Detect which cell encompasses the target text, then output its [X, Y] center coordinate. 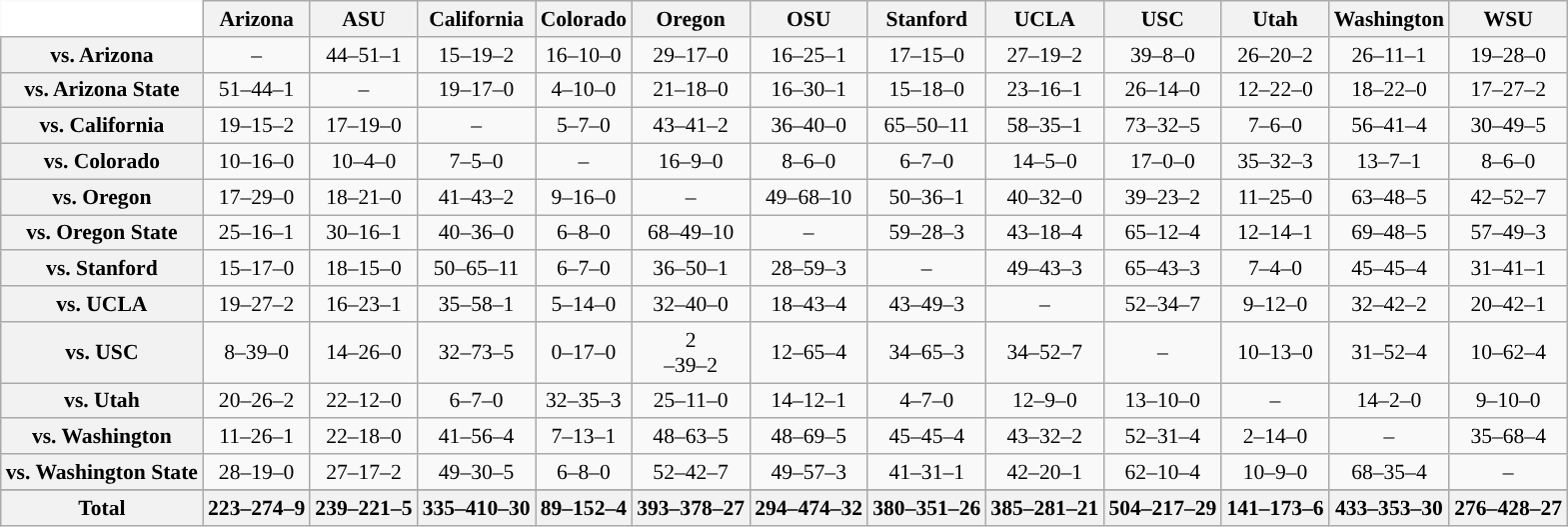
30–49–5 [1508, 126]
18–43–4 [808, 304]
35–68–4 [1508, 437]
35–32–3 [1275, 162]
43–41–2 [691, 126]
43–18–4 [1044, 233]
12–9–0 [1044, 401]
52–34–7 [1162, 304]
9–16–0 [584, 197]
42–52–7 [1508, 197]
vs. Colorado [102, 162]
27–19–2 [1044, 55]
504–217–29 [1162, 508]
0–17–0 [584, 352]
32–40–0 [691, 304]
OSU [808, 19]
36–40–0 [808, 126]
43–49–3 [926, 304]
65–43–3 [1162, 269]
51–44–1 [256, 90]
10–16–0 [256, 162]
15–18–0 [926, 90]
48–69–5 [808, 437]
11–26–1 [256, 437]
17–19–0 [364, 126]
vs. Washington [102, 437]
26–14–0 [1162, 90]
14–12–1 [808, 401]
vs. USC [102, 352]
26–20–2 [1275, 55]
Arizona [256, 19]
69–48–5 [1389, 233]
13–7–1 [1389, 162]
48–63–5 [691, 437]
50–65–11 [477, 269]
32–73–5 [477, 352]
49–43–3 [1044, 269]
18–21–0 [364, 197]
29–17–0 [691, 55]
14–2–0 [1389, 401]
40–32–0 [1044, 197]
vs. Washington State [102, 472]
18–22–0 [1389, 90]
16–30–1 [808, 90]
9–10–0 [1508, 401]
22–12–0 [364, 401]
vs. Oregon State [102, 233]
7–5–0 [477, 162]
Utah [1275, 19]
4–7–0 [926, 401]
31–41–1 [1508, 269]
20–42–1 [1508, 304]
17–27–2 [1508, 90]
141–173–6 [1275, 508]
49–68–10 [808, 197]
58–35–1 [1044, 126]
32–35–3 [584, 401]
4–10–0 [584, 90]
Stanford [926, 19]
16–9–0 [691, 162]
11–25–0 [1275, 197]
44–51–1 [364, 55]
433–353–30 [1389, 508]
68–35–4 [1389, 472]
19–28–0 [1508, 55]
294–474–32 [808, 508]
8–39–0 [256, 352]
49–30–5 [477, 472]
vs. Arizona [102, 55]
vs. California [102, 126]
89–152–4 [584, 508]
56–41–4 [1389, 126]
63–48–5 [1389, 197]
68–49–10 [691, 233]
16–10–0 [584, 55]
34–52–7 [1044, 352]
41–43–2 [477, 197]
50–36–1 [926, 197]
UCLA [1044, 19]
2–39–2 [691, 352]
276–428–27 [1508, 508]
18–15–0 [364, 269]
42–20–1 [1044, 472]
380–351–26 [926, 508]
vs. Stanford [102, 269]
385–281–21 [1044, 508]
41–31–1 [926, 472]
9–12–0 [1275, 304]
39–23–2 [1162, 197]
10–13–0 [1275, 352]
2–14–0 [1275, 437]
52–42–7 [691, 472]
15–19–2 [477, 55]
49–57–3 [808, 472]
22–18–0 [364, 437]
13–10–0 [1162, 401]
73–32–5 [1162, 126]
65–12–4 [1162, 233]
35–58–1 [477, 304]
14–26–0 [364, 352]
Total [102, 508]
21–18–0 [691, 90]
14–5–0 [1044, 162]
393–378–27 [691, 508]
5–14–0 [584, 304]
34–65–3 [926, 352]
52–31–4 [1162, 437]
10–9–0 [1275, 472]
USC [1162, 19]
31–52–4 [1389, 352]
10–4–0 [364, 162]
California [477, 19]
7–13–1 [584, 437]
19–17–0 [477, 90]
40–36–0 [477, 233]
16–23–1 [364, 304]
17–0–0 [1162, 162]
Washington [1389, 19]
25–11–0 [691, 401]
ASU [364, 19]
15–17–0 [256, 269]
28–59–3 [808, 269]
16–25–1 [808, 55]
12–65–4 [808, 352]
10–62–4 [1508, 352]
vs. Arizona State [102, 90]
335–410–30 [477, 508]
7–6–0 [1275, 126]
59–28–3 [926, 233]
12–14–1 [1275, 233]
vs. Utah [102, 401]
28–19–0 [256, 472]
26–11–1 [1389, 55]
65–50–11 [926, 126]
41–56–4 [477, 437]
WSU [1508, 19]
223–274–9 [256, 508]
30–16–1 [364, 233]
43–32–2 [1044, 437]
12–22–0 [1275, 90]
32–42–2 [1389, 304]
vs. Oregon [102, 197]
27–17–2 [364, 472]
239–221–5 [364, 508]
Oregon [691, 19]
19–15–2 [256, 126]
vs. UCLA [102, 304]
23–16–1 [1044, 90]
62–10–4 [1162, 472]
36–50–1 [691, 269]
Colorado [584, 19]
57–49–3 [1508, 233]
25–16–1 [256, 233]
39–8–0 [1162, 55]
17–15–0 [926, 55]
7–4–0 [1275, 269]
17–29–0 [256, 197]
19–27–2 [256, 304]
20–26–2 [256, 401]
5–7–0 [584, 126]
